Determine the (x, y) coordinate at the center of the cell enclosing the given text.  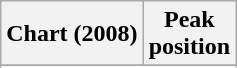
Peakposition (189, 34)
Chart (2008) (72, 34)
